Output the (X, Y) coordinate of the center of the cell containing the given text.  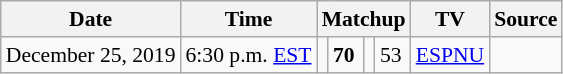
ESPNU (450, 55)
Source (526, 19)
Time (249, 19)
Date (91, 19)
53 (393, 55)
December 25, 2019 (91, 55)
Matchup (364, 19)
TV (450, 19)
70 (346, 55)
6:30 p.m. EST (249, 55)
